Scan for the cell matching the given text and deliver its (X, Y) coordinate at center. 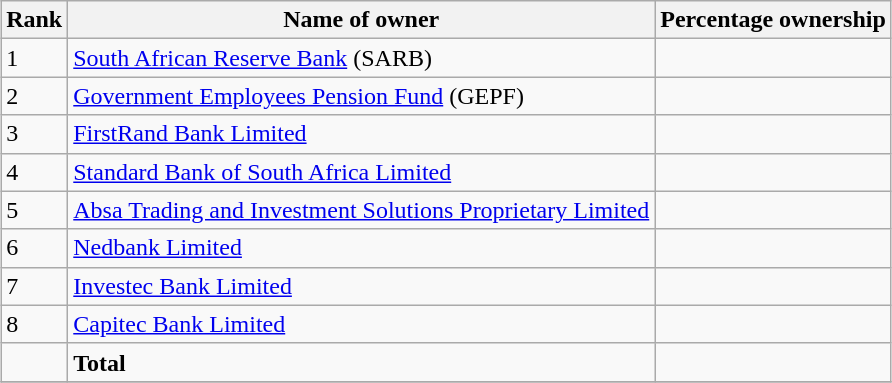
3 (34, 134)
Government Employees Pension Fund (GEPF) (362, 96)
4 (34, 172)
South African Reserve Bank (SARB) (362, 58)
Absa Trading and Investment Solutions Proprietary Limited (362, 210)
Nedbank Limited (362, 248)
6 (34, 248)
FirstRand Bank Limited (362, 134)
Investec Bank Limited (362, 286)
Capitec Bank Limited (362, 324)
1 (34, 58)
8 (34, 324)
5 (34, 210)
Total (362, 362)
2 (34, 96)
Standard Bank of South Africa Limited (362, 172)
Name of owner (362, 20)
Rank (34, 20)
7 (34, 286)
Percentage ownership (774, 20)
